Identify which cell holds the provided text, then report its [X, Y] central coordinate. 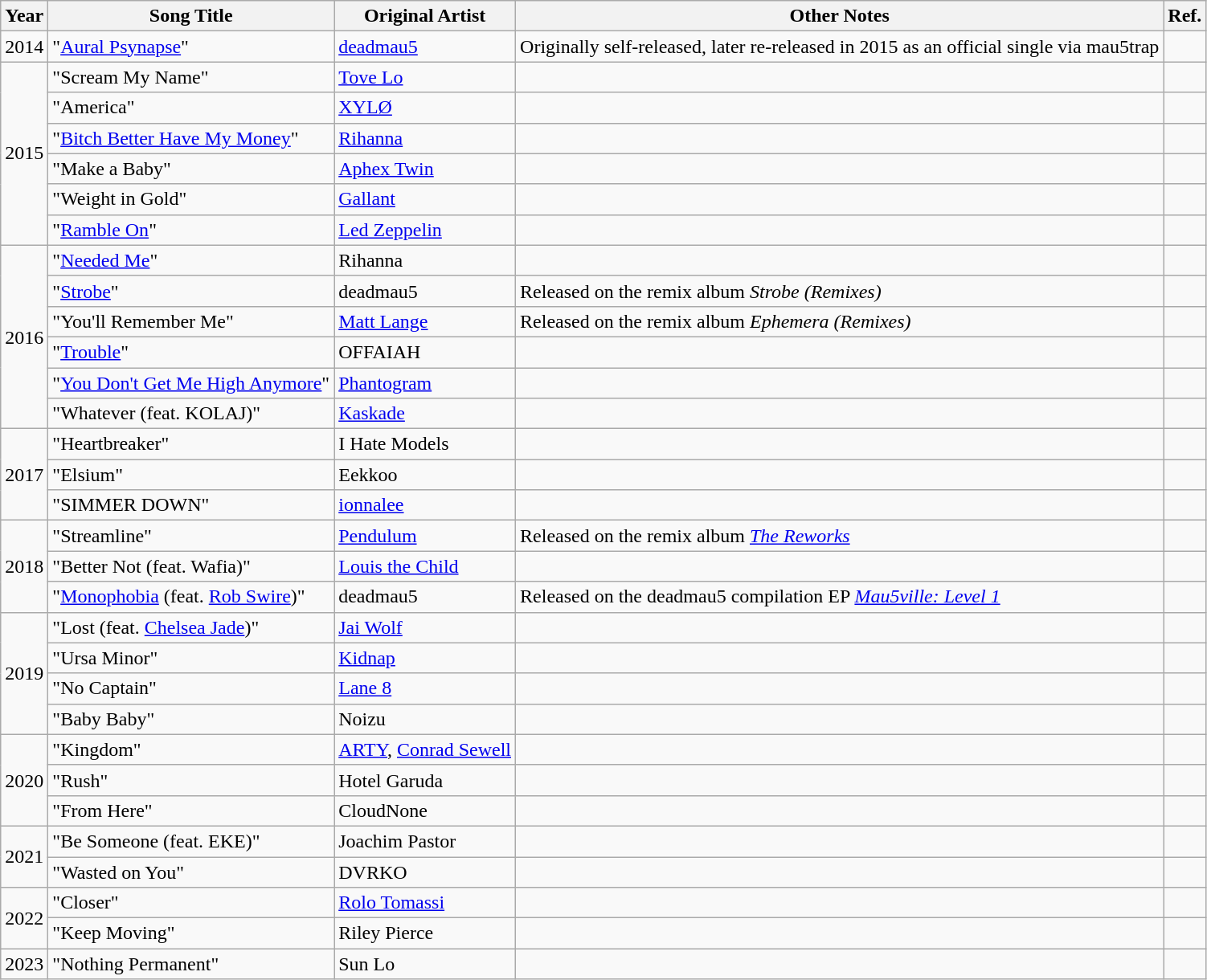
I Hate Models [425, 444]
Jai Wolf [425, 627]
"Whatever (feat. KOLAJ)" [191, 414]
"Wasted on You" [191, 872]
"Elsium" [191, 475]
"Monophobia (feat. Rob Swire)" [191, 597]
"Bitch Better Have My Money" [191, 138]
Year [24, 16]
"No Captain" [191, 688]
Aphex Twin [425, 169]
DVRKO [425, 872]
Lane 8 [425, 688]
Original Artist [425, 16]
"Keep Moving" [191, 933]
CloudNone [425, 811]
Kaskade [425, 414]
"Ramble On" [191, 230]
Hotel Garuda [425, 780]
"SIMMER DOWN" [191, 505]
2021 [24, 856]
"Lost (feat. Chelsea Jade)" [191, 627]
"Ursa Minor" [191, 658]
Led Zeppelin [425, 230]
2022 [24, 918]
"Baby Baby" [191, 719]
"You'll Remember Me" [191, 321]
2014 [24, 47]
Other Notes [840, 16]
Rolo Tomassi [425, 903]
XYLØ [425, 108]
Released on the deadmau5 compilation EP Mau5ville: Level 1 [840, 597]
2017 [24, 475]
Riley Pierce [425, 933]
Phantogram [425, 383]
"Make a Baby" [191, 169]
Kidnap [425, 658]
"Aural Psynapse" [191, 47]
"Scream My Name" [191, 77]
"You Don't Get Me High Anymore" [191, 383]
"Streamline" [191, 536]
2019 [24, 673]
2015 [24, 153]
Noizu [425, 719]
"Strobe" [191, 291]
Song Title [191, 16]
Originally self-released, later re-released in 2015 as an official single via mau5trap [840, 47]
Matt Lange [425, 321]
Louis the Child [425, 566]
"From Here" [191, 811]
"Better Not (feat. Wafia)" [191, 566]
Sun Lo [425, 964]
"Heartbreaker" [191, 444]
Released on the remix album Strobe (Remixes) [840, 291]
Joachim Pastor [425, 841]
Gallant [425, 199]
ionnalee [425, 505]
Pendulum [425, 536]
Eekkoo [425, 475]
2016 [24, 337]
"America" [191, 108]
"Rush" [191, 780]
"Kingdom" [191, 749]
Released on the remix album The Reworks [840, 536]
OFFAIAH [425, 352]
Released on the remix album Ephemera (Remixes) [840, 321]
"Nothing Permanent" [191, 964]
"Be Someone (feat. EKE)" [191, 841]
2023 [24, 964]
2020 [24, 780]
Tove Lo [425, 77]
2018 [24, 566]
"Weight in Gold" [191, 199]
ARTY, Conrad Sewell [425, 749]
"Closer" [191, 903]
Ref. [1184, 16]
"Needed Me" [191, 260]
"Trouble" [191, 352]
